Return the (X, Y) coordinate for the center point of the cell that contains the specified text.  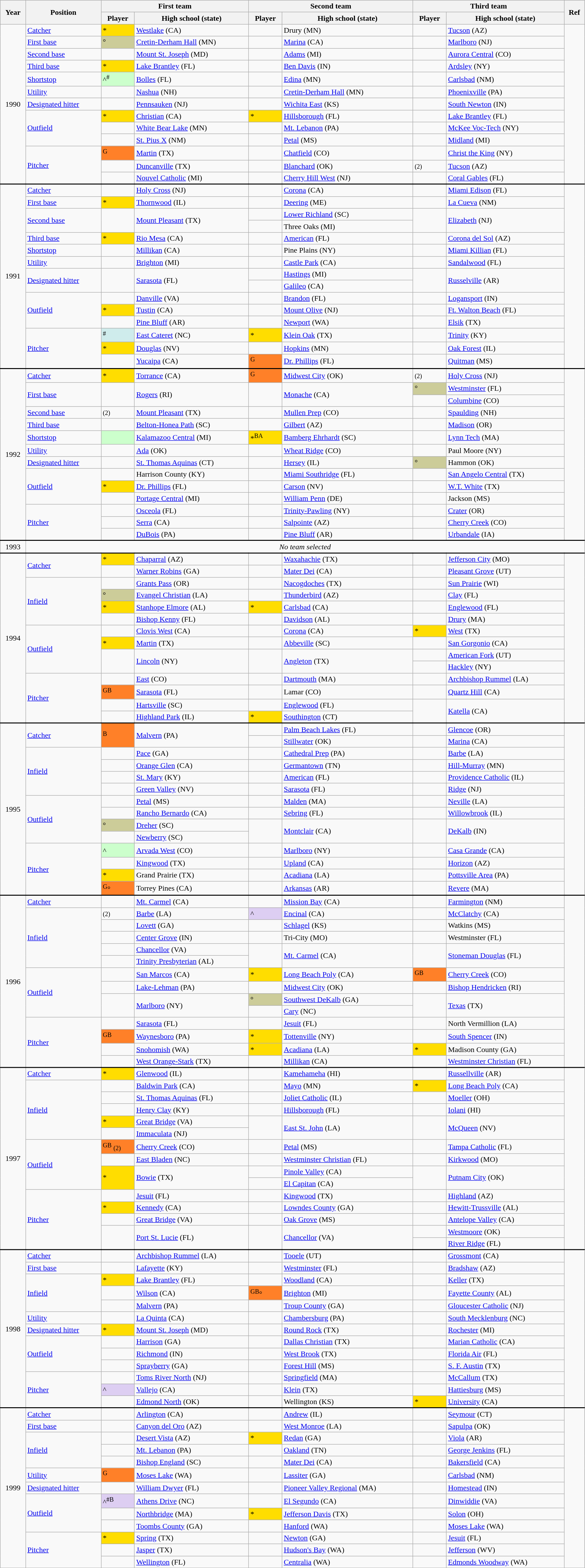
Antelope Valley (CA) (505, 1219)
Joliet Catholic (IL) (347, 1098)
Logansport (IN) (505, 298)
Stanhope Elmore (AL) (191, 607)
Portage Central (MI) (191, 498)
Osceola (FL) (191, 510)
El Segundo (CA) (347, 1501)
San Gorgonio (CA) (505, 643)
Rancho Bernardo (CA) (191, 813)
Hopkins (MN) (347, 348)
Chatfield (CO) (347, 153)
Bradshaw (AZ) (505, 1268)
Lassiter (GA) (347, 1475)
Desert Vista (AZ) (191, 1438)
Hammon (OK) (505, 462)
Schlagel (KS) (347, 926)
Snohomish (WA) (191, 1049)
Kamehameha (HI) (347, 1073)
DuBois (PA) (191, 534)
G° (118, 888)
La Quinta (CA) (191, 1318)
Sun Prairie (WI) (505, 583)
Klein (TX) (347, 1390)
Mount Olive (NJ) (347, 310)
Tottenville (NY) (347, 1036)
McClatchy (CA) (505, 914)
Sebring (FL) (347, 813)
Mullen Prep (CO) (347, 412)
Moeller (OH) (505, 1098)
Angleton (TX) (347, 661)
Jackson (MS) (505, 498)
Dinwiddie (VA) (505, 1501)
GB° (265, 1293)
La Cueva (NM) (505, 202)
Third team (488, 6)
Quartz Hill (CA) (505, 692)
Three Oaks (MI) (347, 226)
Seymour (CT) (505, 1414)
Rogers (RI) (191, 395)
1999 (13, 1488)
Vallejo (CA) (191, 1390)
Lynn Tech (MA) (505, 437)
^# (118, 79)
Urbandale (IA) (505, 534)
West Orange-Stark (TX) (191, 1061)
Coral Gables (FL) (505, 178)
Upland (CA) (347, 863)
Glencoe (OR) (505, 729)
Providence Catholic (IL) (505, 777)
Orange Glen (CA) (191, 765)
Revere (MA) (505, 888)
Lovett (GA) (191, 926)
1997 (13, 1158)
Pace (GA) (191, 753)
Elizabeth (NJ) (505, 220)
Galileo (CA) (347, 286)
Encinal (CA) (347, 914)
Cherry Hill West (NJ) (347, 178)
1998 (13, 1329)
Sapulpa (OK) (505, 1426)
Jasper (TX) (191, 1550)
San Angelo Central (TX) (505, 474)
Paul Moore (NY) (505, 451)
Mayo (MN) (347, 1086)
St. Mary (KY) (191, 777)
Bowie (TX) (191, 1178)
Edmonds Woodway (WA) (505, 1562)
Tustin (CA) (191, 310)
Spring (TX) (191, 1538)
Grossmont (CA) (505, 1256)
Wilson (CA) (191, 1293)
Wichita East (KS) (347, 104)
Southwest DeKalb (GA) (347, 1000)
Pioneer Valley Regional (MA) (347, 1488)
Evangel Christian (LA) (191, 595)
First team (175, 6)
McCallum (TX) (505, 1378)
McQueen (NV) (505, 1128)
Montclair (CA) (347, 831)
Christian (CA) (191, 116)
Second team (331, 6)
Ref (574, 12)
Miami Killian (FL) (505, 250)
Tri-City (MO) (347, 938)
Kirkwood (MO) (505, 1160)
Elsik (TX) (505, 322)
Wellington (FL) (191, 1562)
Solon (OH) (505, 1514)
San Marcos (CA) (191, 975)
Pennsauken (NJ) (191, 104)
Klein Oak (TX) (347, 335)
Yucaipa (CA) (191, 361)
Castle Park (CA) (347, 262)
White Bear Lake (MN) (191, 128)
Baldwin Park (CA) (191, 1086)
B (118, 736)
Neville (LA) (505, 801)
Marian Catholic (CA) (505, 1342)
GB (2) (118, 1146)
Bakersfield (CA) (505, 1462)
Kalamazoo Central (MI) (191, 437)
St. Thomas Aquinas (CT) (191, 462)
Wheat Ridge (CO) (347, 451)
Highland (AZ) (505, 1196)
South Newton (IN) (505, 104)
Adams (MI) (347, 54)
East Bladen (NC) (191, 1160)
Toombs County (GA) (191, 1526)
Ardsley (NY) (505, 66)
Madison (OR) (505, 424)
Edmond North (OK) (191, 1402)
Ft. Walton Beach (FL) (505, 310)
Viola (AR) (505, 1438)
Richmond (IN) (191, 1354)
Gilbert (AZ) (347, 424)
Farmington (NM) (505, 902)
Waynesboro (PA) (191, 1036)
Columbine (CO) (505, 400)
Tampa Catholic (FL) (505, 1146)
Phoenixville (PA) (505, 92)
1993 (13, 547)
Pleasant Grove (UT) (505, 571)
Dallas Christian (TX) (347, 1342)
Lowndes County (GA) (347, 1207)
Newport (WA) (347, 322)
Lamar (CO) (347, 692)
Arlington (CA) (191, 1414)
Douglas (NV) (191, 348)
Salpointe (AZ) (347, 522)
West Brook (TX) (347, 1354)
Christ the King (NY) (505, 153)
East (CO) (191, 679)
Gloucester Catholic (NJ) (505, 1306)
South Mecklenburg (NC) (505, 1318)
^#B (118, 1501)
Aurora Central (CO) (505, 54)
Nacogdoches (TX) (347, 583)
Iolani (HI) (505, 1110)
Southington (CT) (347, 717)
Hackley (NY) (505, 667)
Waxahachie (TX) (347, 559)
Dartmouth (MA) (347, 679)
Marlboro (NJ) (505, 42)
# (118, 335)
El Capitan (CA) (347, 1184)
St. Pius X (NM) (191, 140)
Spaulding (NH) (505, 412)
Redan (GA) (347, 1438)
Tooele (UT) (347, 1256)
Ridge (NJ) (505, 789)
Mission Bay (CA) (347, 902)
No team selected (305, 547)
Drury (MN) (347, 30)
William Dwyer (FL) (191, 1488)
Springfield (MA) (347, 1378)
1996 (13, 982)
W.T. White (TX) (505, 486)
Casa Grande (CA) (505, 850)
Madison County (GA) (505, 1049)
Abbeville (SC) (347, 643)
Grants Pass (OR) (191, 583)
Pine Plains (NY) (347, 250)
Round Rock (TX) (347, 1330)
Carson (NV) (347, 486)
Newberry (SC) (191, 837)
Centralia (WA) (347, 1562)
Hattiesburg (MS) (505, 1390)
Stoneman Douglas (FL) (505, 955)
Hudson's Bay (WA) (347, 1550)
Serra (CA) (191, 522)
St. Thomas Aquinas (FL) (191, 1098)
Deering (ME) (347, 202)
West Monroe (LA) (347, 1426)
Torrance (CA) (191, 376)
1995 (13, 809)
Trinity (KY) (505, 335)
Canyon del Oro (AZ) (191, 1426)
George Jenkins (FL) (505, 1450)
Lake-Lehman (PA) (191, 988)
Pottsville Area (PA) (505, 875)
Thornwood (IL) (191, 202)
Jefferson City (MO) (505, 559)
Year (13, 12)
Position (63, 12)
Katella (CA) (505, 711)
Edina (MN) (347, 79)
Drury (MA) (505, 619)
1992 (13, 454)
Oakland (TN) (347, 1450)
Stillwater (OK) (347, 741)
Florida Air (FL) (505, 1354)
Nashua (NH) (191, 92)
Harrison (GA) (191, 1342)
Danville (VA) (191, 298)
Hewitt-Trussville (AL) (505, 1207)
Miami Edison (FL) (505, 190)
Rochester (MI) (505, 1330)
Jefferson Davis (TX) (347, 1514)
Center Grove (IN) (191, 938)
Westmoore (OK) (505, 1231)
Woodland (CA) (347, 1280)
Crater (OR) (505, 510)
Hartsville (SC) (191, 705)
Midland (MI) (505, 140)
Pinole Valley (CA) (347, 1172)
Harrison County (KY) (191, 474)
Thunderbird (AZ) (347, 595)
Jefferson (WV) (505, 1550)
Russelville (AR) (505, 280)
Newton (GA) (347, 1538)
Russellville (AR) (505, 1073)
Davidson (AL) (347, 619)
Blanchard (OK) (347, 166)
Bolles (FL) (191, 79)
Andrew (IL) (347, 1414)
North Vermillion (LA) (505, 1023)
Oak Forest (IL) (505, 348)
Brandon (FL) (347, 298)
Port St. Lucie (FL) (191, 1238)
Fayette County (AL) (505, 1293)
Texas (TX) (505, 1005)
Sandalwood (FL) (505, 262)
Homestead (IN) (505, 1488)
1994 (13, 638)
Athens Drive (NC) (191, 1501)
Forest Hill (MS) (347, 1366)
Arvada West (CO) (191, 850)
Putnam City (OK) (505, 1178)
University (CA) (505, 1402)
Clay (FL) (505, 595)
Wellington (KS) (347, 1402)
1991 (13, 276)
Malden (MA) (347, 801)
Ben Davis (IN) (347, 66)
Warner Robins (GA) (191, 571)
Sprayberry (GA) (191, 1366)
Torrey Pines (CA) (191, 888)
Bishop Kenny (FL) (191, 619)
Germantown (TN) (347, 765)
Hanford (WA) (347, 1526)
East St. John (LA) (347, 1128)
William Penn (DE) (347, 498)
*BA (265, 437)
Watkins (MS) (505, 926)
Willowbrook (IL) (505, 813)
Keller (TX) (505, 1280)
Chaparral (AZ) (191, 559)
Bishop Hendricken (RI) (505, 988)
Dreher (SC) (191, 825)
Lafayette (KY) (191, 1268)
Trinity-Pawling (NY) (347, 510)
Northbridge (MA) (191, 1514)
Nouvel Catholic (MI) (191, 178)
West (TX) (505, 631)
Rio Mesa (CA) (191, 238)
Trinity Presbyterian (AL) (191, 961)
Oak Grove (MS) (347, 1219)
Carlsbad (CA) (347, 607)
Troup County (GA) (347, 1306)
South Spencer (IN) (505, 1036)
Clovis West (CA) (191, 631)
McKee Voc-Tech (NY) (505, 128)
Grand Prairie (TX) (191, 875)
Highland Park (IL) (191, 717)
Henry Clay (KY) (191, 1110)
Hersey (IL) (347, 462)
Hill-Murray (MN) (505, 765)
Quitman (MS) (505, 361)
Horizon (AZ) (505, 863)
Miami Southridge (FL) (347, 474)
Westlake (CA) (191, 30)
American Fork (UT) (505, 655)
Bishop England (SC) (191, 1462)
DeKalb (IN) (505, 831)
Ada (OK) (191, 451)
Hastings (MI) (347, 274)
Arkansas (AR) (347, 888)
East Cateret (NC) (191, 335)
Belton-Honea Path (SC) (191, 424)
Lincoln (NY) (191, 661)
Bamberg Ehrhardt (SC) (347, 437)
Kennedy (CA) (191, 1207)
Chambersburg (PA) (347, 1318)
1990 (13, 104)
Immaculata (NJ) (191, 1134)
Monache (CA) (347, 395)
Corona del Sol (AZ) (505, 238)
River Ridge (FL) (505, 1243)
Cary (NC) (347, 1011)
Green Valley (NV) (191, 789)
S. F. Austin (TX) (505, 1366)
Palm Beach Lakes (FL) (347, 729)
Glenwood (IL) (191, 1073)
Lower Richland (SC) (347, 214)
Cathedral Prep (PA) (347, 753)
Toms River North (NJ) (191, 1378)
Duncanville (TX) (191, 166)
